From the cell containing the given text, extract its center point as (X, Y) coordinate. 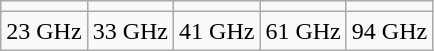
33 GHz (130, 31)
94 GHz (389, 31)
41 GHz (217, 31)
61 GHz (303, 31)
23 GHz (44, 31)
